Output the (x, y) coordinate of the center of the cell containing the given text.  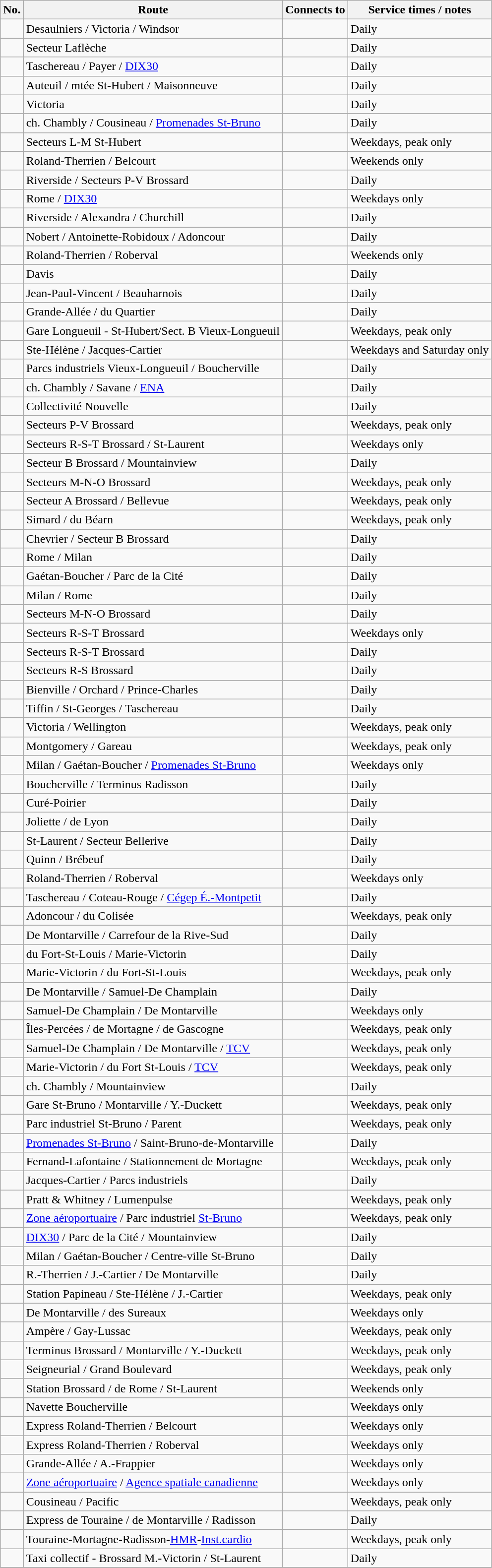
Victoria / Wellington (153, 727)
Gare St-Bruno / Montarville / Y.-Duckett (153, 1105)
R.-Therrien / J.-Cartier / De Montarville (153, 1275)
Jean-Paul-Vincent / Beauharnois (153, 293)
Adoncour / du Colisée (153, 916)
Grande-Allée / du Quartier (153, 312)
Navette Boucherville (153, 1407)
Milan / Gaétan-Boucher / Centre-ville St-Bruno (153, 1256)
Davis (153, 274)
Terminus Brossard / Montarville / Y.-Duckett (153, 1350)
du Fort-St-Louis / Marie-Victorin (153, 954)
ch. Chambly / Savane / ENA (153, 387)
Secteurs L-M St-Hubert (153, 142)
Collectivité Nouvelle (153, 406)
Express Roland-Therrien / Roberval (153, 1445)
Taschereau / Coteau-Rouge / Cégep É.-Montpetit (153, 897)
De Montarville / Carrefour de la Rive-Sud (153, 935)
Secteurs R-S-T Brossard / St-Laurent (153, 444)
Chevrier / Secteur B Brossard (153, 538)
Gare Longueuil - St-Hubert/Sect. B Vieux-Longueuil (153, 331)
Quinn / Brébeuf (153, 860)
Weekdays and Saturday only (420, 350)
Roland-Therrien / Belcourt (153, 161)
Rome / DIX30 (153, 198)
Milan / Rome (153, 595)
Parcs industriels Vieux-Longueuil / Boucherville (153, 369)
Pratt & Whitney / Lumenpulse (153, 1199)
Marie-Victorin / du Fort-St-Louis (153, 973)
St-Laurent / Secteur Bellerive (153, 841)
Route (153, 10)
Service times / notes (420, 10)
Secteurs P-V Brossard (153, 425)
Simard / du Béarn (153, 519)
Cousineau / Pacific (153, 1502)
Touraine-Mortagne-Radisson-HMR-Inst.cardio (153, 1539)
Station Brossard / de Rome / St-Laurent (153, 1388)
Secteur B Brossard / Mountainview (153, 463)
De Montarville / des Sureaux (153, 1313)
Desaulniers / Victoria / Windsor (153, 29)
ch. Chambly / Mountainview (153, 1086)
Seigneurial / Grand Boulevard (153, 1369)
Secteurs R-S Brossard (153, 671)
Samuel-De Champlain / De Montarville / TCV (153, 1048)
Samuel-De Champlain / De Montarville (153, 1010)
Tiffin / St-Georges / Taschereau (153, 708)
Joliette / de Lyon (153, 821)
Marie-Victorin / du Fort St-Louis / TCV (153, 1067)
No. (12, 10)
Fernand-Lafontaine / Stationnement de Mortagne (153, 1162)
Riverside / Secteurs P-V Brossard (153, 180)
De Montarville / Samuel-De Champlain (153, 992)
Connects to (315, 10)
Ste-Hélène / Jacques-Cartier (153, 350)
Auteuil / mtée St-Hubert / Maisonneuve (153, 85)
Zone aéroportuaire / Parc industriel St-Bruno (153, 1218)
Taschereau / Payer / DIX30 (153, 66)
Zone aéroportuaire / Agence spatiale canadienne (153, 1483)
Gaétan-Boucher / Parc de la Cité (153, 576)
Victoria (153, 104)
Parc industriel St-Bruno / Parent (153, 1124)
Îles-Percées / de Mortagne / de Gascogne (153, 1029)
DIX30 / Parc de la Cité / Mountainview (153, 1237)
Boucherville / Terminus Radisson (153, 784)
Taxi collectif - Brossard M.-Victorin / St-Laurent (153, 1558)
Nobert / Antoinette-Robidoux / Adoncour (153, 237)
Secteur Laflèche (153, 48)
Rome / Milan (153, 558)
Promenades St-Bruno / Saint-Bruno-de-Montarville (153, 1142)
ch. Chambly / Cousineau / Promenades St-Bruno (153, 123)
Bienville / Orchard / Prince-Charles (153, 690)
Riverside / Alexandra / Churchill (153, 217)
Express Roland-Therrien / Belcourt (153, 1426)
Secteur A Brossard / Bellevue (153, 501)
Montgomery / Gareau (153, 746)
Ampère / Gay-Lussac (153, 1331)
Milan / Gaétan-Boucher / Promenades St-Bruno (153, 765)
Curé-Poirier (153, 803)
Jacques-Cartier / Parcs industriels (153, 1181)
Station Papineau / Ste-Hélène / J.-Cartier (153, 1294)
Grande-Allée / A.-Frappier (153, 1464)
Express de Touraine / de Montarville / Radisson (153, 1520)
